Output the [X, Y] coordinate of the center of the cell containing the given text.  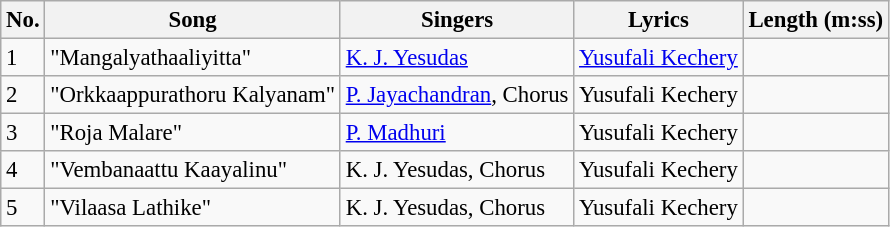
"Orkkaappurathoru Kalyanam" [193, 95]
3 [23, 133]
1 [23, 58]
Song [193, 20]
Singers [456, 20]
"Vembanaattu Kaayalinu" [193, 170]
2 [23, 95]
"Roja Malare" [193, 133]
4 [23, 170]
K. J. Yesudas [456, 58]
"Vilaasa Lathike" [193, 208]
Lyrics [658, 20]
P. Madhuri [456, 133]
P. Jayachandran, Chorus [456, 95]
No. [23, 20]
5 [23, 208]
"Mangalyathaaliyitta" [193, 58]
Length (m:ss) [816, 20]
